Find where the given text appears and provide that cell's center as [X, Y] coordinate. 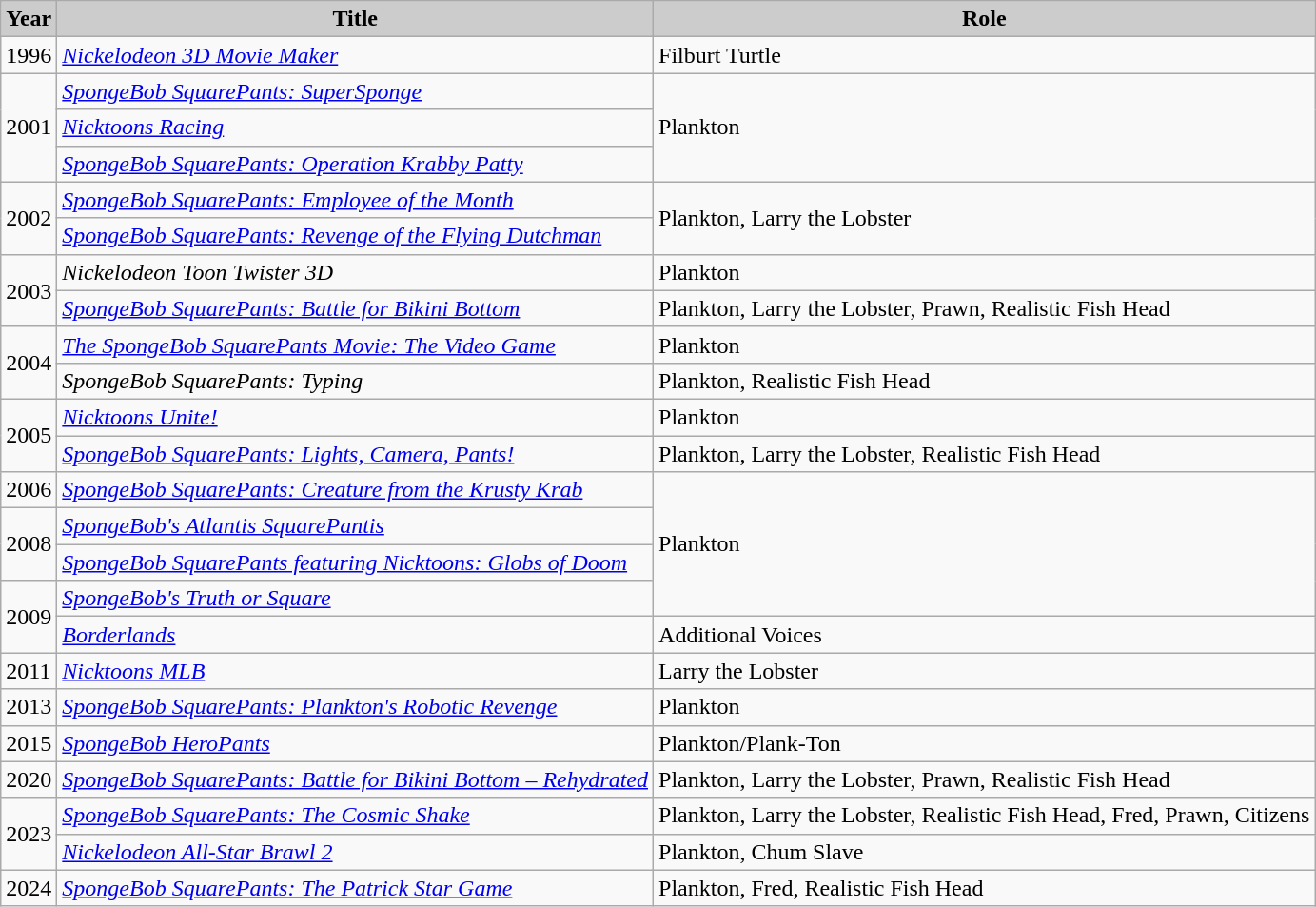
SpongeBob's Truth or Square [356, 599]
SpongeBob SquarePants: Operation Krabby Patty [356, 164]
The SpongeBob SquarePants Movie: The Video Game [356, 345]
Nicktoons Racing [356, 128]
SpongeBob SquarePants: The Patrick Star Game [356, 888]
2002 [29, 218]
Title [356, 19]
Year [29, 19]
2001 [29, 128]
SpongeBob SquarePants: Typing [356, 381]
2024 [29, 888]
SpongeBob SquarePants: Creature from the Krusty Krab [356, 490]
Plankton, Fred, Realistic Fish Head [984, 888]
2015 [29, 743]
Plankton, Realistic Fish Head [984, 381]
Larry the Lobster [984, 671]
Nickelodeon All-Star Brawl 2 [356, 852]
SpongeBob SquarePants: Lights, Camera, Pants! [356, 454]
SpongeBob SquarePants: SuperSponge [356, 91]
Nicktoons Unite! [356, 417]
Plankton, Chum Slave [984, 852]
2008 [29, 544]
2003 [29, 290]
2023 [29, 834]
2009 [29, 617]
SpongeBob SquarePants: Employee of the Month [356, 200]
2006 [29, 490]
1996 [29, 55]
SpongeBob SquarePants: Battle for Bikini Bottom – Rehydrated [356, 779]
2013 [29, 707]
SpongeBob SquarePants featuring Nicktoons: Globs of Doom [356, 562]
Borderlands [356, 635]
Filburt Turtle [984, 55]
2005 [29, 435]
Plankton, Larry the Lobster [984, 218]
SpongeBob SquarePants: Plankton's Robotic Revenge [356, 707]
2020 [29, 779]
SpongeBob SquarePants: The Cosmic Shake [356, 816]
2004 [29, 363]
Nickelodeon Toon Twister 3D [356, 272]
2011 [29, 671]
SpongeBob SquarePants: Revenge of the Flying Dutchman [356, 236]
SpongeBob SquarePants: Battle for Bikini Bottom [356, 308]
Role [984, 19]
Plankton, Larry the Lobster, Realistic Fish Head, Fred, Prawn, Citizens [984, 816]
Additional Voices [984, 635]
Nickelodeon 3D Movie Maker [356, 55]
Plankton, Larry the Lobster, Realistic Fish Head [984, 454]
SpongeBob's Atlantis SquarePantis [356, 526]
Nicktoons MLB [356, 671]
Plankton/Plank-Ton [984, 743]
SpongeBob HeroPants [356, 743]
